Extract the (X, Y) coordinate from the center of the cell holding the provided text.  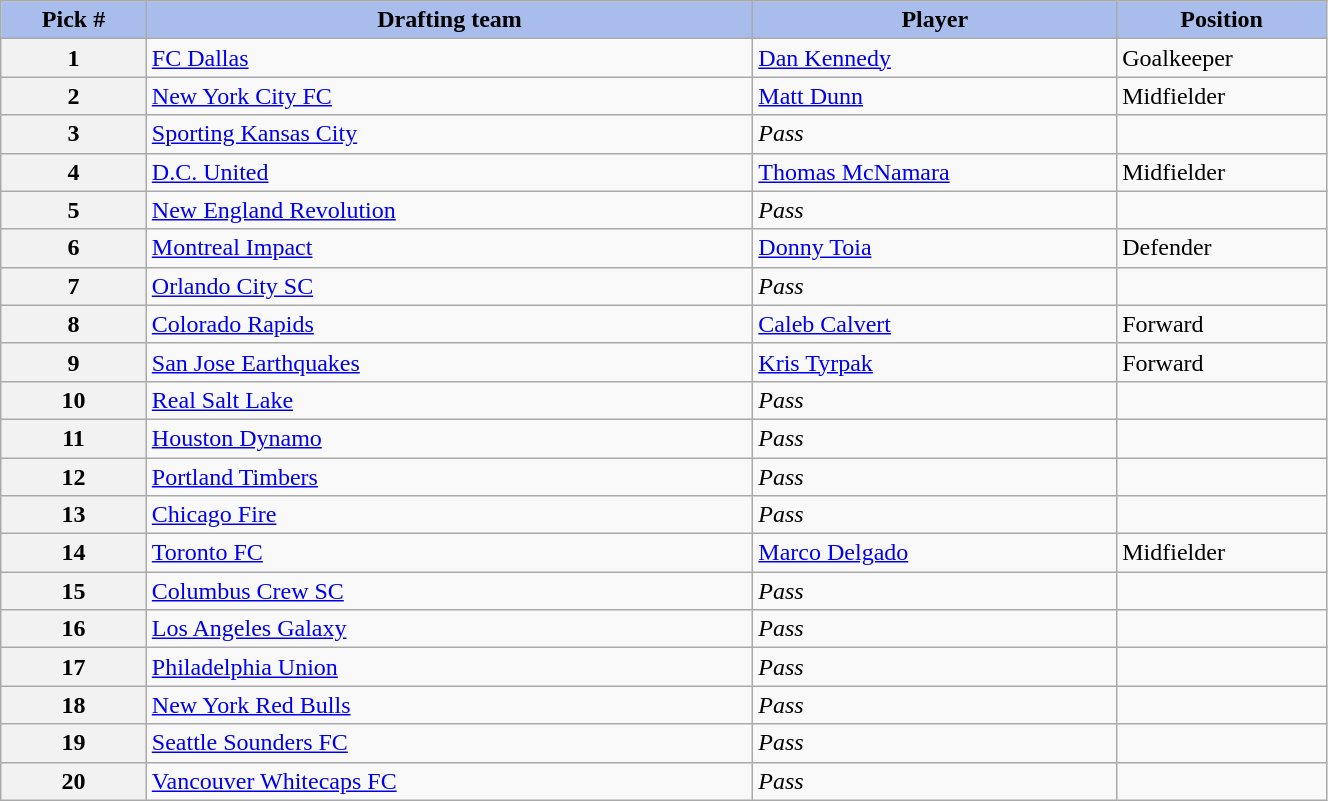
Drafting team (450, 20)
15 (74, 591)
Portland Timbers (450, 477)
19 (74, 743)
Sporting Kansas City (450, 134)
Seattle Sounders FC (450, 743)
18 (74, 705)
14 (74, 553)
13 (74, 515)
17 (74, 667)
Goalkeeper (1222, 58)
Chicago Fire (450, 515)
Toronto FC (450, 553)
7 (74, 286)
Pick # (74, 20)
4 (74, 172)
8 (74, 324)
12 (74, 477)
Matt Dunn (935, 96)
Player (935, 20)
Defender (1222, 248)
Dan Kennedy (935, 58)
3 (74, 134)
Los Angeles Galaxy (450, 629)
9 (74, 362)
Position (1222, 20)
Vancouver Whitecaps FC (450, 781)
Donny Toia (935, 248)
Montreal Impact (450, 248)
16 (74, 629)
Philadelphia Union (450, 667)
10 (74, 400)
6 (74, 248)
Colorado Rapids (450, 324)
Thomas McNamara (935, 172)
New York City FC (450, 96)
Houston Dynamo (450, 438)
Caleb Calvert (935, 324)
1 (74, 58)
Real Salt Lake (450, 400)
Columbus Crew SC (450, 591)
Kris Tyrpak (935, 362)
FC Dallas (450, 58)
Orlando City SC (450, 286)
20 (74, 781)
New York Red Bulls (450, 705)
New England Revolution (450, 210)
D.C. United (450, 172)
5 (74, 210)
San Jose Earthquakes (450, 362)
11 (74, 438)
2 (74, 96)
Marco Delgado (935, 553)
